Identify which cell holds the provided text, then report its (x, y) central coordinate. 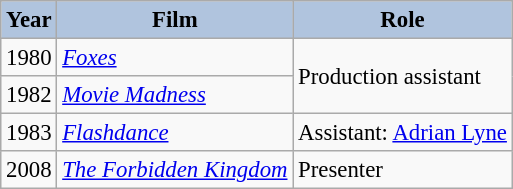
1982 (29, 95)
Flashdance (175, 133)
Movie Madness (175, 95)
Film (175, 20)
1983 (29, 133)
2008 (29, 170)
Foxes (175, 58)
1980 (29, 58)
Assistant: Adrian Lyne (402, 133)
Role (402, 20)
Year (29, 20)
The Forbidden Kingdom (175, 170)
Presenter (402, 170)
Production assistant (402, 76)
